Locate the cell with the specified text and output its (x, y) center coordinate. 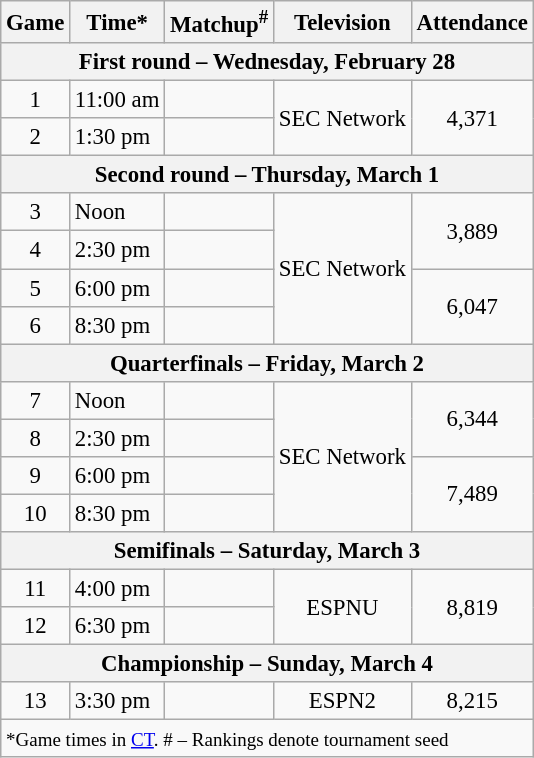
7,489 (472, 494)
11 (36, 588)
3,889 (472, 232)
2 (36, 137)
6,344 (472, 418)
10 (36, 513)
3:30 pm (118, 701)
1:30 pm (118, 137)
8 (36, 438)
5 (36, 288)
Championship – Sunday, March 4 (267, 664)
6 (36, 325)
Game (36, 22)
Quarterfinals – Friday, March 2 (267, 363)
Matchup# (220, 22)
ESPN2 (342, 701)
4 (36, 250)
6:30 pm (118, 626)
3 (36, 213)
8,215 (472, 701)
Second round – Thursday, March 1 (267, 175)
First round – Wednesday, February 28 (267, 62)
12 (36, 626)
8,819 (472, 606)
Television (342, 22)
9 (36, 476)
11:00 am (118, 100)
*Game times in CT. # – Rankings denote tournament seed (267, 739)
Time* (118, 22)
7 (36, 400)
13 (36, 701)
Semifinals – Saturday, March 3 (267, 551)
ESPNU (342, 606)
Attendance (472, 22)
6,047 (472, 306)
1 (36, 100)
4,371 (472, 118)
4:00 pm (118, 588)
